Determine the [X, Y] coordinate at the center of the cell enclosing the given text.  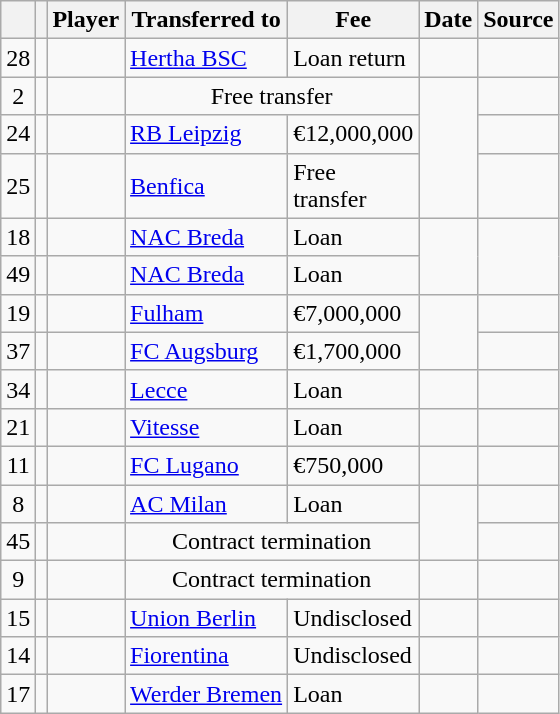
€1,700,000 [354, 351]
14 [18, 656]
Benfica [206, 186]
RB Leipzig [206, 134]
Transferred to [206, 20]
Loan return [354, 58]
Fee [354, 20]
2 [18, 96]
Source [518, 20]
Fiorentina [206, 656]
Werder Bremen [206, 694]
37 [18, 351]
9 [18, 580]
Lecce [206, 389]
FC Lugano [206, 465]
€12,000,000 [354, 134]
11 [18, 465]
FC Augsburg [206, 351]
Fulham [206, 313]
21 [18, 427]
28 [18, 58]
45 [18, 542]
25 [18, 186]
AC Milan [206, 503]
18 [18, 237]
15 [18, 618]
34 [18, 389]
49 [18, 275]
Date [448, 20]
€750,000 [354, 465]
Union Berlin [206, 618]
19 [18, 313]
24 [18, 134]
Hertha BSC [206, 58]
17 [18, 694]
8 [18, 503]
Player [86, 20]
Vitesse [206, 427]
€7,000,000 [354, 313]
